Provide the [X, Y] coordinate of the cell's center where the given text is located.  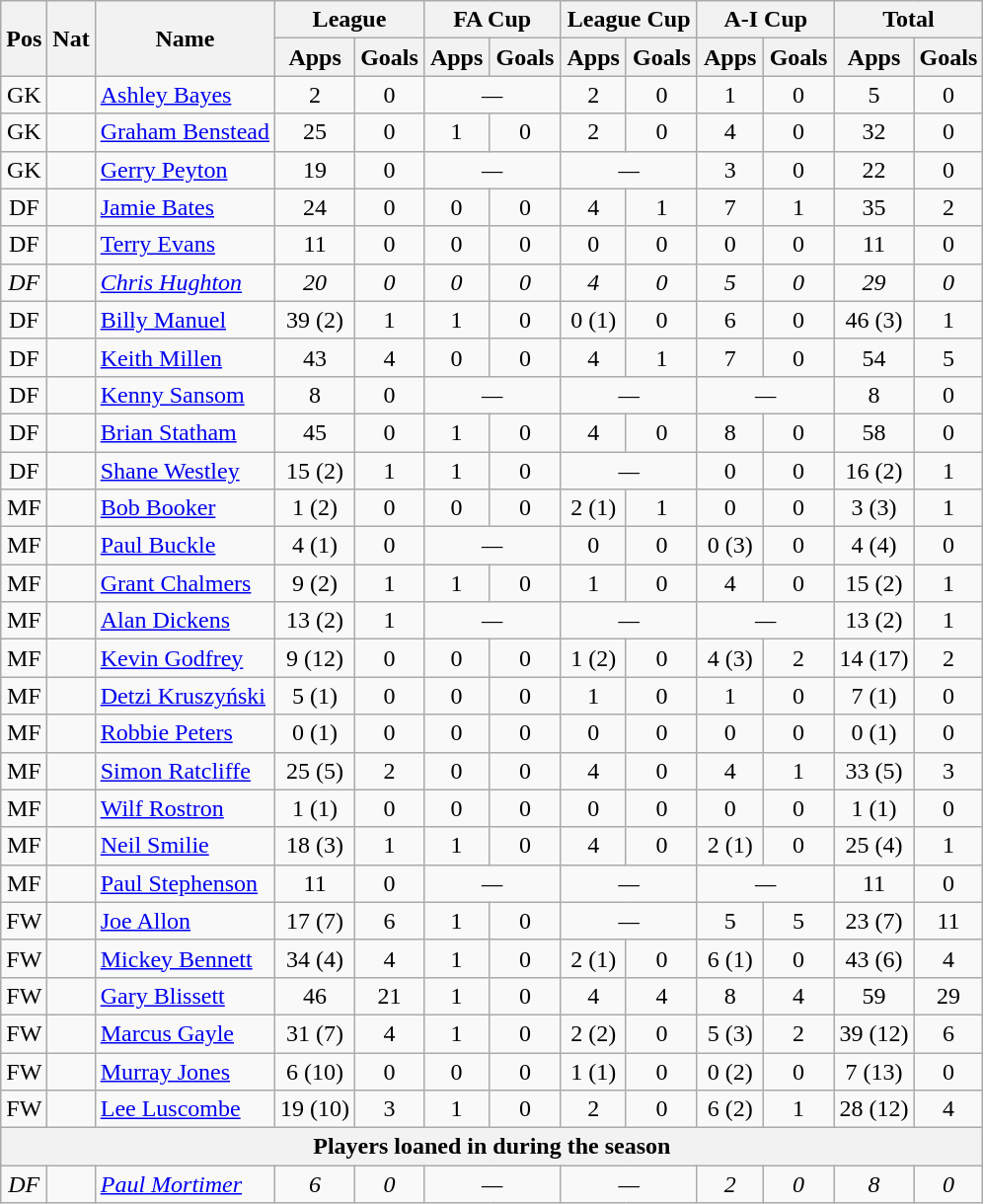
7 (1) [874, 696]
35 [874, 207]
4 (3) [730, 658]
19 [316, 170]
Jamie Bates [185, 207]
Graham Benstead [185, 132]
Alan Dickens [185, 621]
46 [316, 996]
24 [316, 207]
A-I Cup [766, 20]
Mickey Bennett [185, 958]
22 [874, 170]
18 (3) [316, 846]
19 (10) [316, 1109]
Chris Hughton [185, 282]
21 [390, 996]
0 (2) [730, 1071]
59 [874, 996]
25 [316, 132]
6 (1) [730, 958]
FA Cup [491, 20]
39 (2) [316, 320]
46 (3) [874, 320]
16 (2) [874, 471]
Neil Smilie [185, 846]
31 (7) [316, 1033]
34 (4) [316, 958]
Total [908, 20]
6 (10) [316, 1071]
Ashley Bayes [185, 95]
Players loaned in during the season [491, 1147]
39 (12) [874, 1033]
Joe Allon [185, 921]
Name [185, 38]
58 [874, 432]
Paul Buckle [185, 546]
Terry Evans [185, 245]
28 (12) [874, 1109]
Paul Mortimer [185, 1184]
5 (3) [730, 1033]
Gary Blissett [185, 996]
9 (12) [316, 658]
0 (3) [730, 546]
Shane Westley [185, 471]
5 (1) [316, 696]
43 (6) [874, 958]
4 (1) [316, 546]
32 [874, 132]
Wilf Rostron [185, 808]
League Cup [630, 20]
6 (2) [730, 1109]
43 [316, 357]
45 [316, 432]
25 (5) [316, 771]
Murray Jones [185, 1071]
4 (4) [874, 546]
Marcus Gayle [185, 1033]
33 (5) [874, 771]
2 (2) [594, 1033]
3 (3) [874, 508]
Simon Ratcliffe [185, 771]
Grant Chalmers [185, 583]
Pos [24, 38]
Kevin Godfrey [185, 658]
17 (7) [316, 921]
Billy Manuel [185, 320]
25 (4) [874, 846]
Brian Statham [185, 432]
Nat [71, 38]
Detzi Kruszyński [185, 696]
Bob Booker [185, 508]
9 (2) [316, 583]
Kenny Sansom [185, 395]
League [349, 20]
Lee Luscombe [185, 1109]
Gerry Peyton [185, 170]
54 [874, 357]
23 (7) [874, 921]
7 (13) [874, 1071]
Keith Millen [185, 357]
20 [316, 282]
Paul Stephenson [185, 883]
Robbie Peters [185, 733]
14 (17) [874, 658]
